Search for the cell housing the specified text and yield its [x, y] center coordinate. 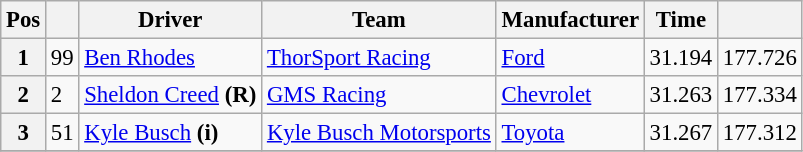
Ford [570, 58]
177.312 [760, 133]
Toyota [570, 133]
Kyle Busch Motorsports [380, 133]
31.263 [680, 95]
1 [24, 58]
31.194 [680, 58]
Pos [24, 20]
GMS Racing [380, 95]
51 [62, 133]
Manufacturer [570, 20]
3 [24, 133]
177.726 [760, 58]
Time [680, 20]
Ben Rhodes [170, 58]
Sheldon Creed (R) [170, 95]
Driver [170, 20]
Kyle Busch (i) [170, 133]
Chevrolet [570, 95]
99 [62, 58]
177.334 [760, 95]
Team [380, 20]
31.267 [680, 133]
ThorSport Racing [380, 58]
